Extract the (X, Y) coordinate from the center of the cell holding the provided text.  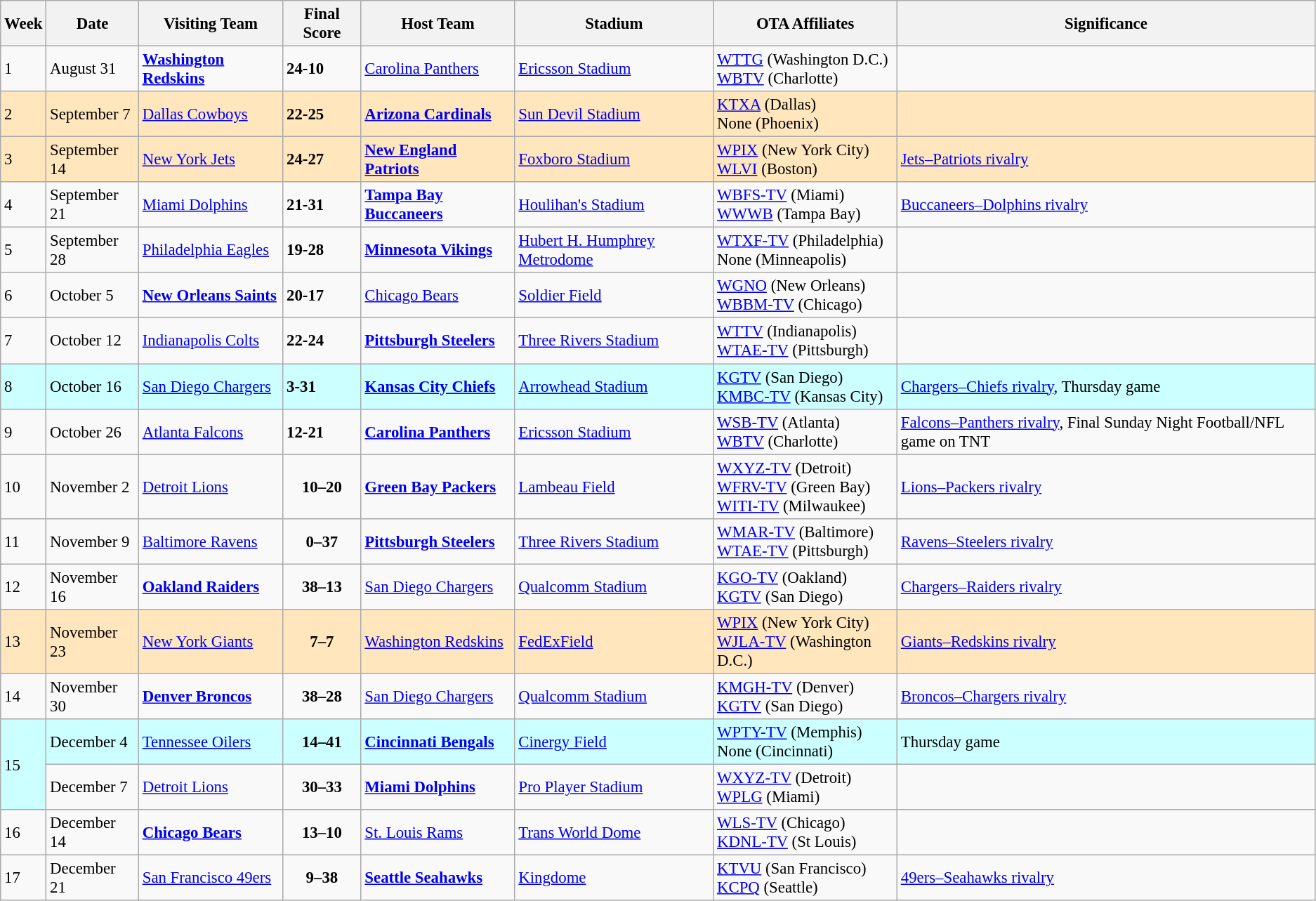
New England Patriots (438, 160)
November 9 (93, 541)
Green Bay Packers (438, 487)
17 (24, 878)
6 (24, 295)
October 12 (93, 341)
September 28 (93, 250)
OTA Affiliates (805, 24)
December 4 (93, 742)
Broncos–Chargers rivalry (1105, 697)
7–7 (322, 642)
Trans World Dome (614, 833)
14–41 (322, 742)
September 14 (93, 160)
Cinergy Field (614, 742)
Final Score (322, 24)
WLS-TV (Chicago)KDNL-TV (St Louis) (805, 833)
19-28 (322, 250)
Minnesota Vikings (438, 250)
Oakland Raiders (211, 587)
24-10 (322, 69)
Date (93, 24)
30–33 (322, 787)
WPIX (New York City)WLVI (Boston) (805, 160)
September 7 (93, 114)
Arrowhead Stadium (614, 386)
Houlihan's Stadium (614, 205)
Seattle Seahawks (438, 878)
Philadelphia Eagles (211, 250)
New York Giants (211, 642)
9–38 (322, 878)
38–28 (322, 697)
Kansas City Chiefs (438, 386)
September 21 (93, 205)
4 (24, 205)
20-17 (322, 295)
Host Team (438, 24)
Arizona Cardinals (438, 114)
October 26 (93, 431)
2 (24, 114)
December 7 (93, 787)
WPTY-TV (Memphis)None (Cincinnati) (805, 742)
0–37 (322, 541)
Pro Player Stadium (614, 787)
October 5 (93, 295)
Falcons–Panthers rivalry, Final Sunday Night Football/NFL game on TNT (1105, 431)
Lambeau Field (614, 487)
October 16 (93, 386)
Ravens–Steelers rivalry (1105, 541)
New York Jets (211, 160)
13–10 (322, 833)
December 21 (93, 878)
Dallas Cowboys (211, 114)
Buccaneers–Dolphins rivalry (1105, 205)
Indianapolis Colts (211, 341)
22-25 (322, 114)
Chargers–Raiders rivalry (1105, 587)
24-27 (322, 160)
Lions–Packers rivalry (1105, 487)
KMGH-TV (Denver)KGTV (San Diego) (805, 697)
12 (24, 587)
13 (24, 642)
8 (24, 386)
KTXA (Dallas)None (Phoenix) (805, 114)
Atlanta Falcons (211, 431)
14 (24, 697)
November 16 (93, 587)
November 30 (93, 697)
WSB-TV (Atlanta)WBTV (Charlotte) (805, 431)
Foxboro Stadium (614, 160)
7 (24, 341)
WXYZ-TV (Detroit)WFRV-TV (Green Bay)WITI-TV (Milwaukee) (805, 487)
22-24 (322, 341)
WMAR-TV (Baltimore)WTAE-TV (Pittsburgh) (805, 541)
WTTG (Washington D.C.)WBTV (Charlotte) (805, 69)
WXYZ-TV (Detroit)WPLG (Miami) (805, 787)
August 31 (93, 69)
WBFS-TV (Miami)WWWB (Tampa Bay) (805, 205)
Kingdome (614, 878)
Sun Devil Stadium (614, 114)
KGO-TV (Oakland)KGTV (San Diego) (805, 587)
21-31 (322, 205)
Week (24, 24)
10–20 (322, 487)
Stadium (614, 24)
3-31 (322, 386)
38–13 (322, 587)
Chargers–Chiefs rivalry, Thursday game (1105, 386)
FedExField (614, 642)
Baltimore Ravens (211, 541)
49ers–Seahawks rivalry (1105, 878)
Soldier Field (614, 295)
WTXF-TV (Philadelphia)None (Minneapolis) (805, 250)
Tennessee Oilers (211, 742)
Thursday game (1105, 742)
15 (24, 764)
11 (24, 541)
Visiting Team (211, 24)
WPIX (New York City)WJLA-TV (Washington D.C.) (805, 642)
1 (24, 69)
New Orleans Saints (211, 295)
16 (24, 833)
Giants–Redskins rivalry (1105, 642)
10 (24, 487)
12-21 (322, 431)
WTTV (Indianapolis)WTAE-TV (Pittsburgh) (805, 341)
5 (24, 250)
Tampa Bay Buccaneers (438, 205)
Hubert H. Humphrey Metrodome (614, 250)
Significance (1105, 24)
December 14 (93, 833)
November 2 (93, 487)
St. Louis Rams (438, 833)
Jets–Patriots rivalry (1105, 160)
Denver Broncos (211, 697)
3 (24, 160)
San Francisco 49ers (211, 878)
KTVU (San Francisco)KCPQ (Seattle) (805, 878)
9 (24, 431)
Cincinnati Bengals (438, 742)
KGTV (San Diego)KMBC-TV (Kansas City) (805, 386)
November 23 (93, 642)
WGNO (New Orleans)WBBM-TV (Chicago) (805, 295)
